Capture the cell that displays the provided text and extract its (X, Y) central coordinate. 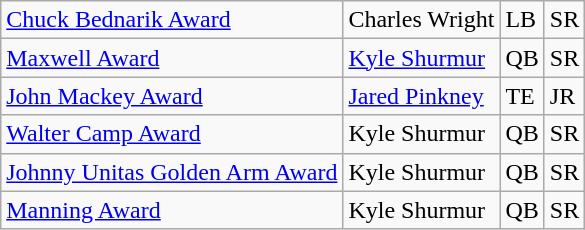
JR (564, 96)
TE (522, 96)
John Mackey Award (172, 96)
Johnny Unitas Golden Arm Award (172, 172)
Charles Wright (422, 20)
Maxwell Award (172, 58)
Walter Camp Award (172, 134)
Jared Pinkney (422, 96)
Manning Award (172, 210)
Chuck Bednarik Award (172, 20)
LB (522, 20)
